Output the [x, y] coordinate of the center of the cell containing the given text.  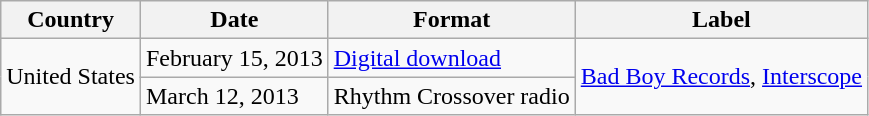
Label [721, 20]
United States [71, 77]
March 12, 2013 [234, 96]
February 15, 2013 [234, 58]
Date [234, 20]
Country [71, 20]
Format [452, 20]
Digital download [452, 58]
Rhythm Crossover radio [452, 96]
Bad Boy Records, Interscope [721, 77]
